Return the (x, y) coordinate for the center point of the cell that contains the specified text.  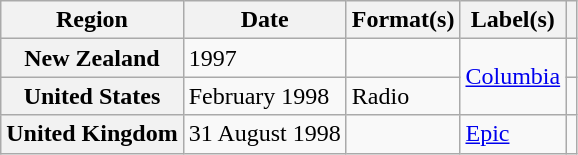
Format(s) (403, 20)
February 1998 (264, 96)
Date (264, 20)
Region (92, 20)
1997 (264, 58)
United Kingdom (92, 134)
31 August 1998 (264, 134)
Label(s) (513, 20)
United States (92, 96)
Radio (403, 96)
Epic (513, 134)
New Zealand (92, 58)
Columbia (513, 77)
